For the text-containing cell, return its midpoint in (x, y) coordinate format. 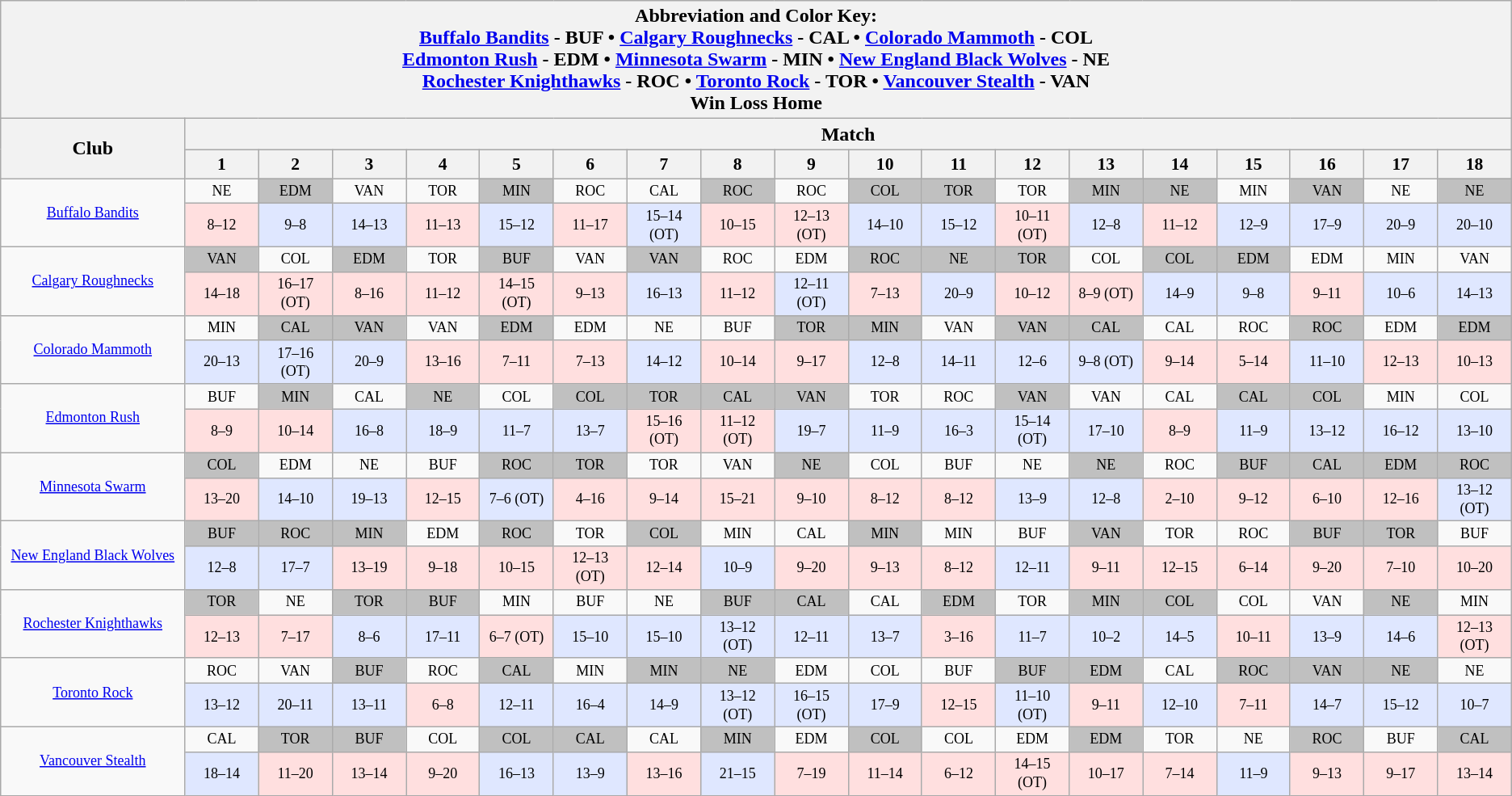
20–11 (296, 705)
18 (1475, 164)
12 (1032, 164)
Toronto Rock (93, 692)
6–14 (1254, 568)
17 (1401, 164)
10–20 (1475, 568)
13–11 (368, 705)
New England Black Wolves (93, 556)
10–11 (OT) (1032, 225)
Edmonton Rush (93, 419)
9–10 (811, 499)
12–16 (1401, 499)
13–10 (1475, 431)
20–13 (221, 362)
11–10 (OT) (1032, 705)
10–11 (1254, 637)
8–9 (OT) (1107, 294)
6 (590, 164)
15 (1254, 164)
16–15 (OT) (811, 705)
11–10 (1326, 362)
3 (368, 164)
2 (296, 164)
21–15 (738, 773)
7–14 (1179, 773)
17–7 (296, 568)
10–9 (738, 568)
12–11 (OT) (811, 294)
14–5 (1179, 637)
9–8 (OT) (1107, 362)
14–6 (1401, 637)
12–10 (1179, 705)
16–17 (OT) (296, 294)
11–17 (590, 225)
6–7 (OT) (517, 637)
Minnesota Swarm (93, 486)
10–13 (1475, 362)
11–14 (885, 773)
8 (738, 164)
5–14 (1254, 362)
Match (848, 134)
12–14 (664, 568)
18–14 (221, 773)
12–6 (1032, 362)
4–16 (590, 499)
14–12 (664, 362)
7–17 (296, 637)
9–12 (1254, 499)
17–16 (OT) (296, 362)
14–11 (958, 362)
7–10 (1401, 568)
5 (517, 164)
14–18 (221, 294)
1 (221, 164)
18–9 (443, 431)
15–21 (738, 499)
Club (93, 149)
3–16 (958, 637)
11–20 (296, 773)
16–12 (1401, 431)
11 (958, 164)
10–7 (1475, 705)
8–6 (368, 637)
Calgary Roughnecks (93, 281)
6–12 (958, 773)
10–2 (1107, 637)
10–17 (1107, 773)
10–12 (1032, 294)
14–7 (1326, 705)
9 (811, 164)
16–3 (958, 431)
20–10 (1475, 225)
Buffalo Bandits (93, 212)
11–13 (443, 225)
19–7 (811, 431)
4 (443, 164)
11–12 (OT) (738, 431)
6–10 (1326, 499)
16 (1326, 164)
13–19 (368, 568)
14 (1179, 164)
Rochester Knighthawks (93, 624)
9–18 (443, 568)
15–16 (OT) (664, 431)
7–19 (811, 773)
6–8 (443, 705)
8–16 (368, 294)
13–20 (221, 499)
7 (664, 164)
7–6 (OT) (517, 499)
10–6 (1401, 294)
16–8 (368, 431)
Colorado Mammoth (93, 349)
13 (1107, 164)
2–10 (1179, 499)
17–10 (1107, 431)
10 (885, 164)
12–9 (1254, 225)
17–11 (443, 637)
16–4 (590, 705)
Vancouver Stealth (93, 761)
19–13 (368, 499)
